Locate the cell with the specified text and output its [x, y] center coordinate. 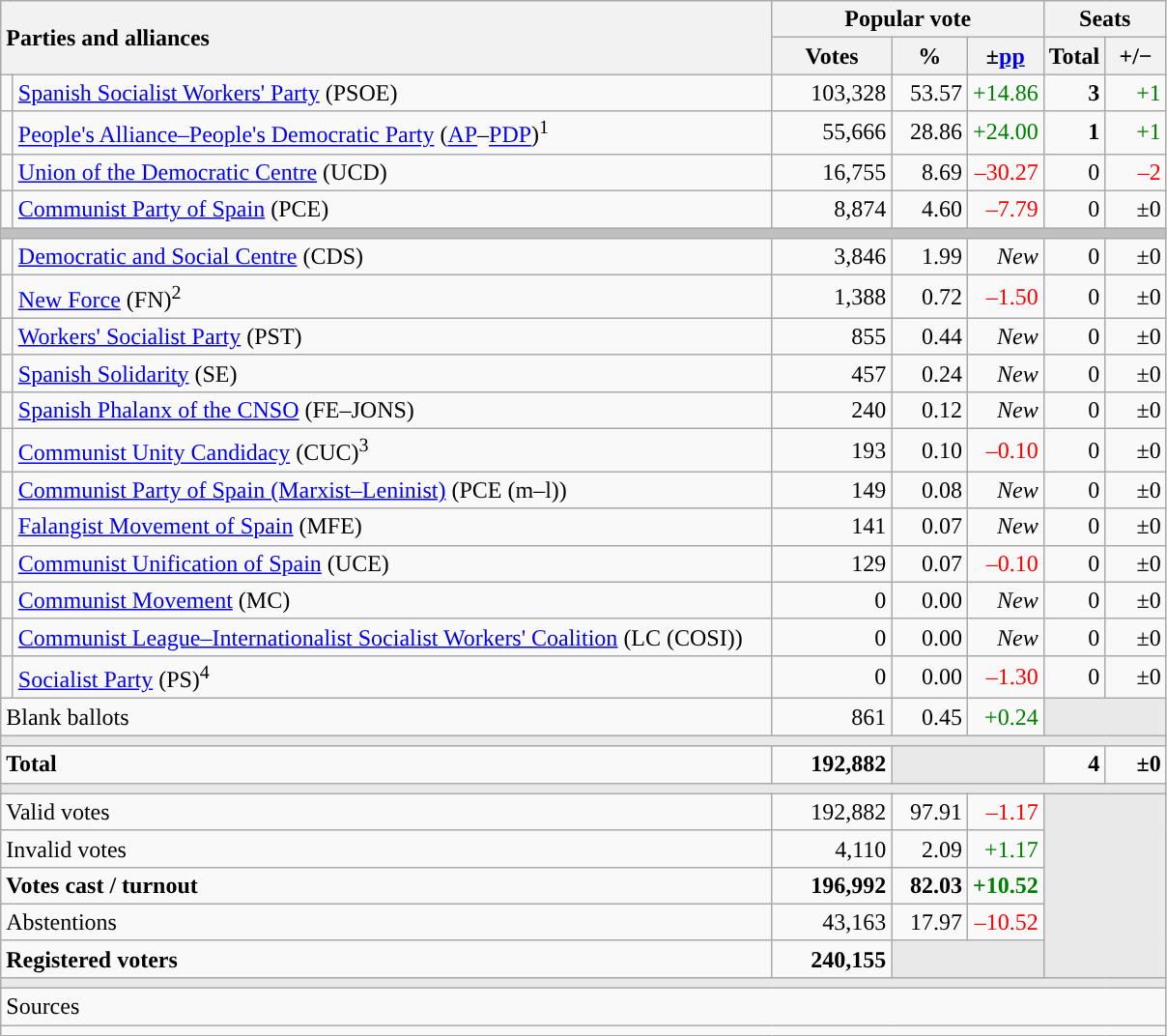
Valid votes [386, 812]
Blank ballots [386, 717]
53.57 [929, 93]
Communist League–Internationalist Socialist Workers' Coalition (LC (COSI)) [392, 637]
Communist Unification of Spain (UCE) [392, 563]
Popular vote [908, 19]
0.45 [929, 717]
4,110 [832, 849]
–1.30 [1005, 676]
855 [832, 336]
196,992 [832, 885]
Parties and alliances [386, 38]
Spanish Socialist Workers' Party (PSOE) [392, 93]
Spanish Phalanx of the CNSO (FE–JONS) [392, 410]
Spanish Solidarity (SE) [392, 373]
17.97 [929, 922]
1.99 [929, 257]
Votes [832, 56]
28.86 [929, 133]
+/− [1136, 56]
% [929, 56]
Votes cast / turnout [386, 885]
97.91 [929, 812]
240 [832, 410]
Seats [1105, 19]
8.69 [929, 172]
2.09 [929, 849]
0.12 [929, 410]
0.44 [929, 336]
0.08 [929, 490]
Union of the Democratic Centre (UCD) [392, 172]
Sources [583, 1007]
149 [832, 490]
861 [832, 717]
3 [1074, 93]
55,666 [832, 133]
Communist Party of Spain (Marxist–Leninist) (PCE (m–l)) [392, 490]
1,388 [832, 298]
–1.17 [1005, 812]
1 [1074, 133]
Registered voters [386, 959]
0.72 [929, 298]
43,163 [832, 922]
Communist Unity Candidacy (CUC)3 [392, 450]
+10.52 [1005, 885]
16,755 [832, 172]
People's Alliance–People's Democratic Party (AP–PDP)1 [392, 133]
–2 [1136, 172]
+1.17 [1005, 849]
0.24 [929, 373]
0.10 [929, 450]
141 [832, 527]
240,155 [832, 959]
82.03 [929, 885]
New Force (FN)2 [392, 298]
4 [1074, 764]
Workers' Socialist Party (PST) [392, 336]
–30.27 [1005, 172]
457 [832, 373]
8,874 [832, 210]
4.60 [929, 210]
Invalid votes [386, 849]
+14.86 [1005, 93]
3,846 [832, 257]
+0.24 [1005, 717]
–10.52 [1005, 922]
129 [832, 563]
–1.50 [1005, 298]
193 [832, 450]
Abstentions [386, 922]
103,328 [832, 93]
+24.00 [1005, 133]
Communist Movement (MC) [392, 600]
Falangist Movement of Spain (MFE) [392, 527]
–7.79 [1005, 210]
Communist Party of Spain (PCE) [392, 210]
Democratic and Social Centre (CDS) [392, 257]
Socialist Party (PS)4 [392, 676]
±pp [1005, 56]
